Locate the cell with the specified text and output its [X, Y] center coordinate. 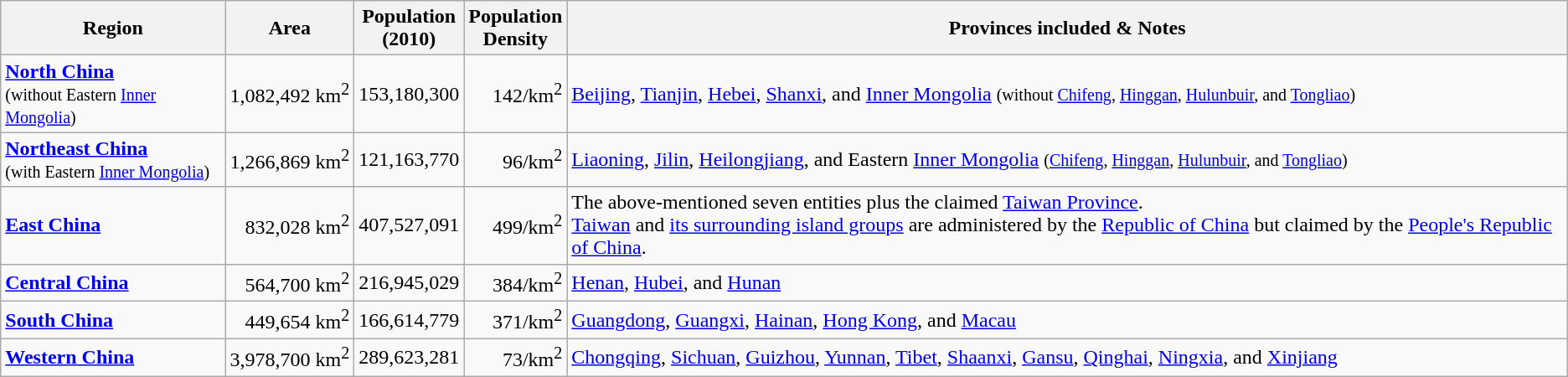
Region [113, 28]
1,266,869 km2 [290, 159]
289,623,281 [409, 357]
Guangdong, Guangxi, Hainan, Hong Kong, and Macau [1067, 320]
449,654 km2 [290, 320]
832,028 km2 [290, 225]
166,614,779 [409, 320]
Provinces included & Notes [1067, 28]
1,082,492 km2 [290, 94]
Chongqing, Sichuan, Guizhou, Yunnan, Tibet, Shaanxi, Gansu, Qinghai, Ningxia, and Xinjiang [1067, 357]
Henan, Hubei, and Hunan [1067, 283]
Beijing, Tianjin, Hebei, Shanxi, and Inner Mongolia (without Chifeng, Hinggan, Hulunbuir, and Tongliao) [1067, 94]
216,945,029 [409, 283]
407,527,091 [409, 225]
384/km2 [516, 283]
PopulationDensity [516, 28]
96/km2 [516, 159]
Northeast China(with Eastern Inner Mongolia) [113, 159]
Population(2010) [409, 28]
73/km2 [516, 357]
153,180,300 [409, 94]
499/km2 [516, 225]
South China [113, 320]
121,163,770 [409, 159]
564,700 km2 [290, 283]
Liaoning, Jilin, Heilongjiang, and Eastern Inner Mongolia (Chifeng, Hinggan, Hulunbuir, and Tongliao) [1067, 159]
North China(without Eastern Inner Mongolia) [113, 94]
Central China [113, 283]
Area [290, 28]
142/km2 [516, 94]
371/km2 [516, 320]
Western China [113, 357]
3,978,700 km2 [290, 357]
East China [113, 225]
